Find where the given text appears and provide that cell's center as [X, Y] coordinate. 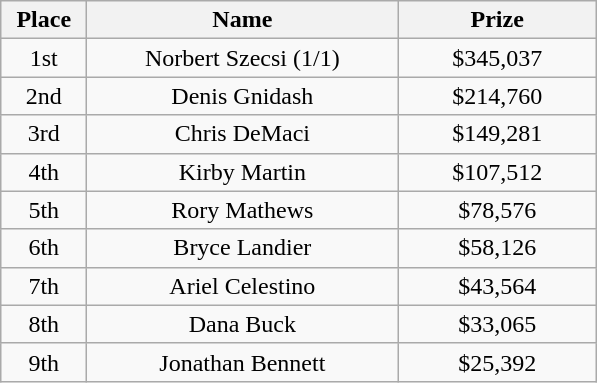
Denis Gnidash [242, 96]
Place [44, 20]
7th [44, 286]
Jonathan Bennett [242, 362]
9th [44, 362]
Kirby Martin [242, 172]
Rory Mathews [242, 210]
$345,037 [498, 58]
Norbert Szecsi (1/1) [242, 58]
Prize [498, 20]
$107,512 [498, 172]
1st [44, 58]
$58,126 [498, 248]
$33,065 [498, 324]
4th [44, 172]
Name [242, 20]
$43,564 [498, 286]
Chris DeMaci [242, 134]
$214,760 [498, 96]
$149,281 [498, 134]
5th [44, 210]
Ariel Celestino [242, 286]
$78,576 [498, 210]
Dana Buck [242, 324]
3rd [44, 134]
2nd [44, 96]
8th [44, 324]
Bryce Landier [242, 248]
6th [44, 248]
$25,392 [498, 362]
